Provide the [x, y] coordinate of the cell's center where the given text is located.  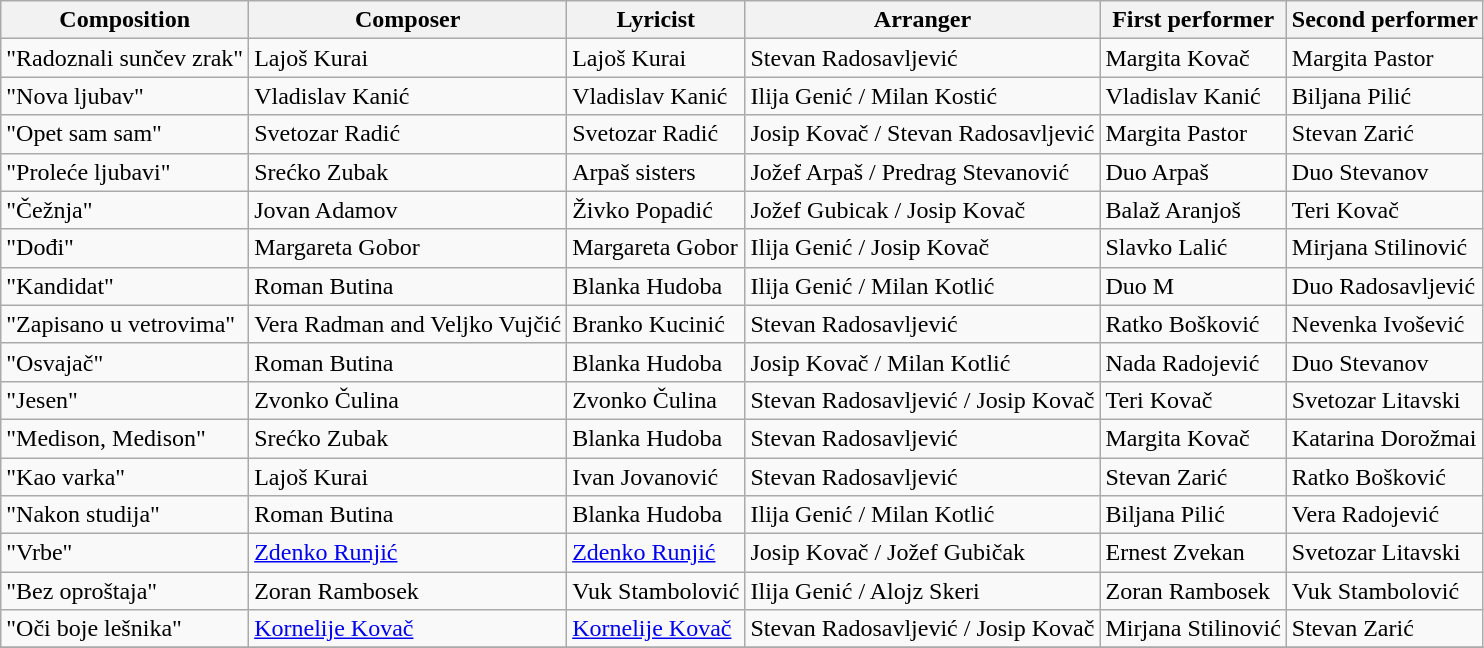
Vera Radman and Veljko Vujčić [408, 324]
Ilija Genić / Milan Kostić [922, 96]
"Kao varka" [125, 477]
Jovan Adamov [408, 210]
Nada Radojević [1193, 362]
"Oči boje lešnika" [125, 629]
Composition [125, 20]
Branko Kucinić [656, 324]
Duo Radosavljević [1384, 286]
Second performer [1384, 20]
"Čežnja" [125, 210]
"Radoznali sunčev zrak" [125, 58]
Duo Arpaš [1193, 172]
Balaž Aranjoš [1193, 210]
Jožef Gubicak / Josip Kovač [922, 210]
Ilija Genić / Alojz Skeri [922, 591]
First performer [1193, 20]
"Dođi" [125, 248]
Composer [408, 20]
Katarina Dorožmai [1384, 438]
"Opet sam sam" [125, 134]
Vera Radojević [1384, 515]
Jožef Arpaš / Predrag Stevanović [922, 172]
Nevenka Ivošević [1384, 324]
Živko Popadić [656, 210]
"Kandidat" [125, 286]
Duo M [1193, 286]
"Jesen" [125, 400]
"Medison, Medison" [125, 438]
Arranger [922, 20]
"Nova ljubav" [125, 96]
"Osvajač" [125, 362]
"Proleće ljubavi" [125, 172]
Ilija Genić / Josip Kovač [922, 248]
Josip Kovač / Stevan Radosavljević [922, 134]
"Zapisano u vetrovima" [125, 324]
Arpaš sisters [656, 172]
"Vrbe" [125, 553]
"Nakon studija" [125, 515]
Lyricist [656, 20]
Slavko Lalić [1193, 248]
"Bez oproštaja" [125, 591]
Josip Kovač / Milan Kotlić [922, 362]
Ivan Jovanović [656, 477]
Ernest Zvekan [1193, 553]
Josip Kovač / Jožef Gubičak [922, 553]
